Capture the cell that displays the provided text and extract its [x, y] central coordinate. 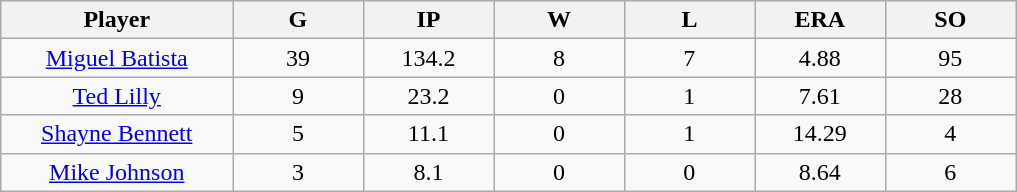
23.2 [428, 96]
7.61 [820, 96]
7 [689, 58]
4.88 [820, 58]
Ted Lilly [117, 96]
SO [950, 20]
Mike Johnson [117, 172]
Miguel Batista [117, 58]
134.2 [428, 58]
39 [298, 58]
95 [950, 58]
14.29 [820, 134]
9 [298, 96]
5 [298, 134]
11.1 [428, 134]
3 [298, 172]
Player [117, 20]
8.1 [428, 172]
L [689, 20]
G [298, 20]
8.64 [820, 172]
Shayne Bennett [117, 134]
8 [559, 58]
W [559, 20]
IP [428, 20]
6 [950, 172]
4 [950, 134]
ERA [820, 20]
28 [950, 96]
